Locate the cell with the specified text and output its (x, y) center coordinate. 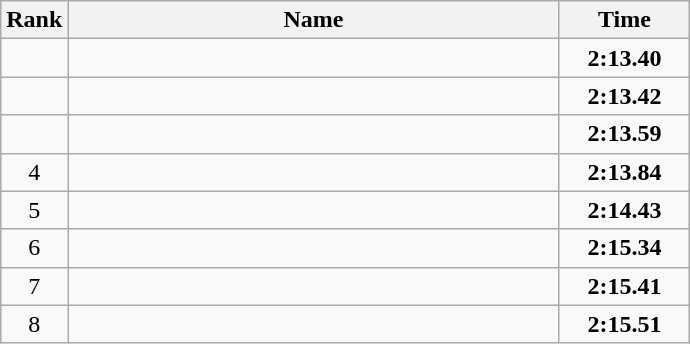
2:15.41 (624, 286)
Name (314, 20)
2:15.51 (624, 324)
4 (34, 172)
5 (34, 210)
2:13.59 (624, 134)
2:13.84 (624, 172)
6 (34, 248)
2:13.40 (624, 58)
7 (34, 286)
8 (34, 324)
2:13.42 (624, 96)
2:14.43 (624, 210)
Rank (34, 20)
Time (624, 20)
2:15.34 (624, 248)
